Return the (x, y) coordinate for the center point of the cell that contains the specified text.  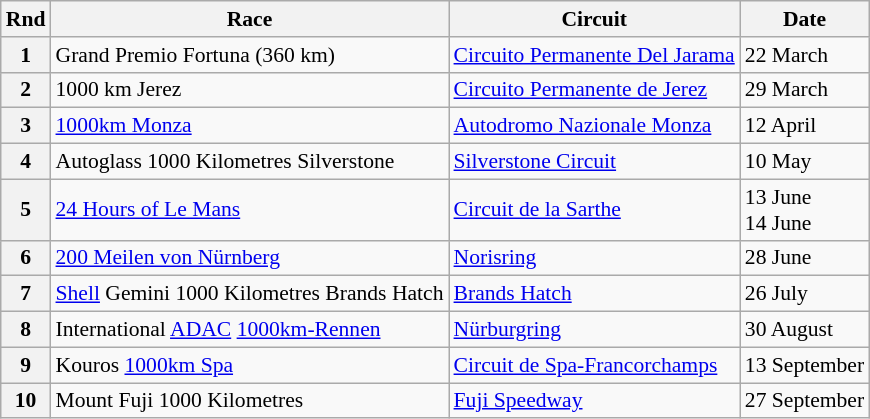
10 (26, 401)
9 (26, 365)
24 Hours of Le Mans (249, 210)
22 March (804, 55)
Fuji Speedway (594, 401)
13 September (804, 365)
International ADAC 1000km-Rennen (249, 330)
Circuit de la Sarthe (594, 210)
Date (804, 19)
Race (249, 19)
28 June (804, 258)
Circuito Permanente de Jerez (594, 90)
7 (26, 294)
10 May (804, 162)
1000km Monza (249, 126)
Brands Hatch (594, 294)
Shell Gemini 1000 Kilometres Brands Hatch (249, 294)
Autoglass 1000 Kilometres Silverstone (249, 162)
Circuit de Spa-Francorchamps (594, 365)
8 (26, 330)
Mount Fuji 1000 Kilometres (249, 401)
1000 km Jerez (249, 90)
4 (26, 162)
3 (26, 126)
Circuito Permanente Del Jarama (594, 55)
Kouros 1000km Spa (249, 365)
Circuit (594, 19)
Silverstone Circuit (594, 162)
Norisring (594, 258)
200 Meilen von Nürnberg (249, 258)
Grand Premio Fortuna (360 km) (249, 55)
12 April (804, 126)
Nürburgring (594, 330)
13 June14 June (804, 210)
6 (26, 258)
27 September (804, 401)
1 (26, 55)
26 July (804, 294)
5 (26, 210)
29 March (804, 90)
Rnd (26, 19)
2 (26, 90)
Autodromo Nazionale Monza (594, 126)
30 August (804, 330)
